From the cell containing the given text, extract its center point as [x, y] coordinate. 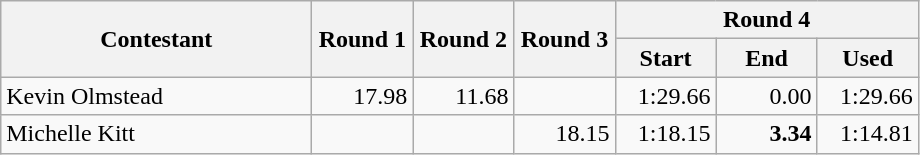
Round 4 [766, 20]
0.00 [766, 96]
Round 2 [464, 39]
18.15 [564, 134]
Used [868, 58]
Kevin Olmstead [156, 96]
Contestant [156, 39]
Michelle Kitt [156, 134]
Round 1 [362, 39]
11.68 [464, 96]
1:18.15 [666, 134]
3.34 [766, 134]
Round 3 [564, 39]
1:14.81 [868, 134]
17.98 [362, 96]
End [766, 58]
Start [666, 58]
